Search for the cell housing the specified text and yield its (X, Y) center coordinate. 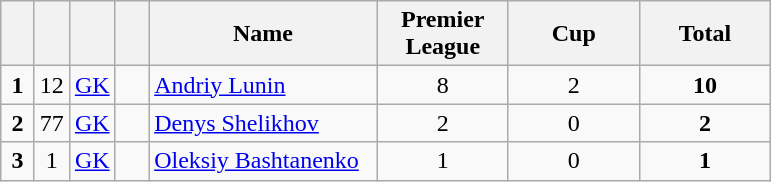
Andriy Lunin (264, 85)
10 (704, 85)
Oleksiy Bashtanenko (264, 161)
12 (52, 85)
Denys Shelikhov (264, 123)
Total (704, 34)
3 (18, 161)
Name (264, 34)
77 (52, 123)
8 (442, 85)
Premier League (442, 34)
Cup (574, 34)
